Provide the (X, Y) coordinate of the cell's center where the given text is located.  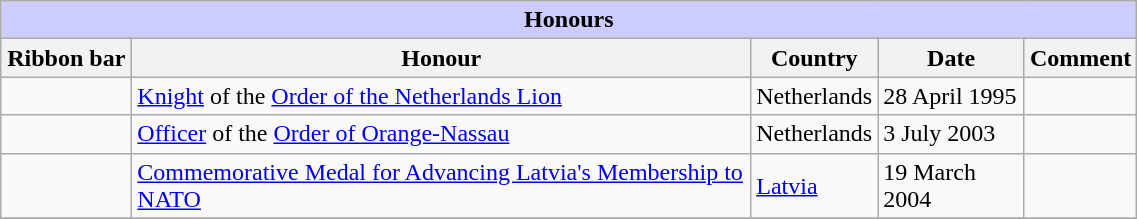
Latvia (814, 186)
3 July 2003 (952, 134)
Country (814, 58)
Ribbon bar (66, 58)
19 March 2004 (952, 186)
Knight of the Order of the Netherlands Lion (442, 96)
Commemorative Medal for Advancing Latvia's Membership to NATO (442, 186)
Date (952, 58)
Officer of the Order of Orange-Nassau (442, 134)
Honours (569, 20)
Comment (1080, 58)
Honour (442, 58)
28 April 1995 (952, 96)
